Determine the (X, Y) coordinate at the center of the cell enclosing the given text.  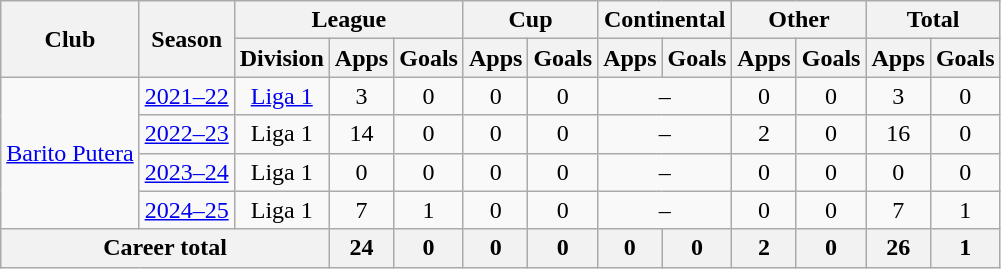
2023–24 (186, 172)
Continental (665, 20)
Cup (530, 20)
Career total (166, 248)
Season (186, 39)
14 (361, 134)
Other (799, 20)
26 (898, 248)
24 (361, 248)
Division (282, 58)
Club (70, 39)
2022–23 (186, 134)
Barito Putera (70, 153)
2021–22 (186, 96)
Total (933, 20)
2024–25 (186, 210)
16 (898, 134)
League (348, 20)
